Find where the given text appears and provide that cell's center as (X, Y) coordinate. 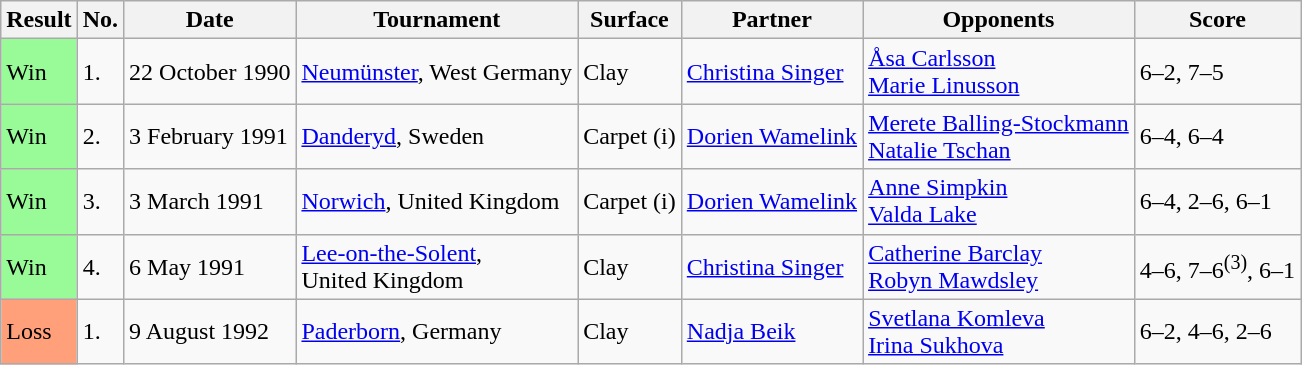
Merete Balling-Stockmann Natalie Tschan (999, 136)
6–2, 7–5 (1217, 72)
Anne Simpkin Valda Lake (999, 202)
Loss (39, 332)
9 August 1992 (210, 332)
6–4, 6–4 (1217, 136)
Norwich, United Kingdom (437, 202)
6–4, 2–6, 6–1 (1217, 202)
Paderborn, Germany (437, 332)
Opponents (999, 20)
Result (39, 20)
6–2, 4–6, 2–6 (1217, 332)
Åsa Carlsson Marie Linusson (999, 72)
6 May 1991 (210, 266)
3 February 1991 (210, 136)
4–6, 7–6(3), 6–1 (1217, 266)
Nadja Beik (772, 332)
Partner (772, 20)
Lee-on-the-Solent, United Kingdom (437, 266)
Svetlana Komleva Irina Sukhova (999, 332)
22 October 1990 (210, 72)
3 March 1991 (210, 202)
Tournament (437, 20)
Catherine Barclay Robyn Mawdsley (999, 266)
Neumünster, West Germany (437, 72)
3. (100, 202)
Date (210, 20)
Score (1217, 20)
2. (100, 136)
No. (100, 20)
Danderyd, Sweden (437, 136)
Surface (630, 20)
4. (100, 266)
